Extract the (X, Y) coordinate from the center of the cell holding the provided text.  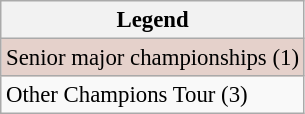
Legend (153, 20)
Other Champions Tour (3) (153, 95)
Senior major championships (1) (153, 58)
